Provide the [x, y] coordinate of the cell's center where the given text is located.  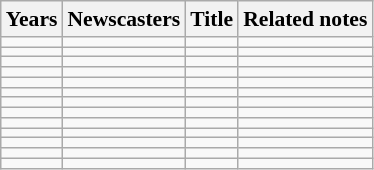
Related notes [305, 19]
Newscasters [124, 19]
Title [212, 19]
Years [32, 19]
